Capture the cell that displays the provided text and extract its [x, y] central coordinate. 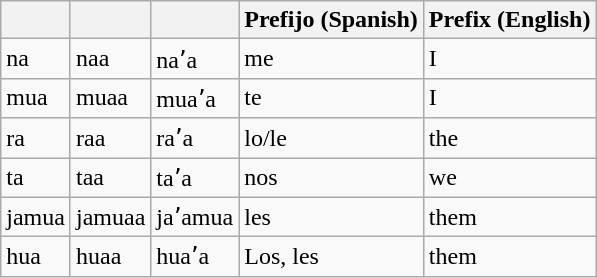
mua [36, 98]
na [36, 59]
Prefijo (Spanish) [332, 20]
we [510, 178]
les [332, 217]
Prefix (English) [510, 20]
jamuaa [110, 217]
raʼa [195, 138]
taa [110, 178]
taʼa [195, 178]
jamua [36, 217]
muaa [110, 98]
hua [36, 257]
me [332, 59]
Los, les [332, 257]
nos [332, 178]
huaʼa [195, 257]
raa [110, 138]
huaa [110, 257]
jaʼamua [195, 217]
naa [110, 59]
muaʼa [195, 98]
lo/le [332, 138]
the [510, 138]
ra [36, 138]
te [332, 98]
naʼa [195, 59]
ta [36, 178]
